Return (x, y) of the center of cell containing provided text 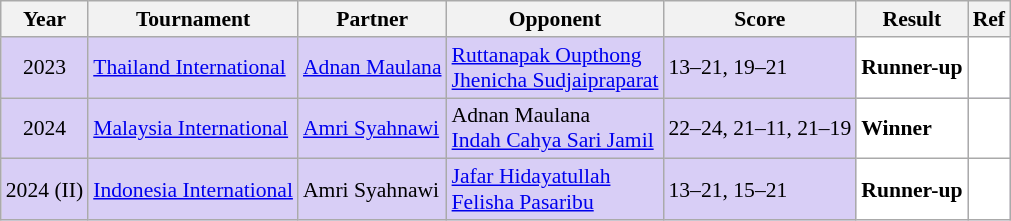
Indonesia International (193, 190)
Score (760, 19)
22–24, 21–11, 21–19 (760, 128)
Adnan Maulana Indah Cahya Sari Jamil (556, 128)
Ruttanapak Oupthong Jhenicha Sudjaipraparat (556, 68)
Malaysia International (193, 128)
Jafar Hidayatullah Felisha Pasaribu (556, 190)
Tournament (193, 19)
Year (44, 19)
2023 (44, 68)
13–21, 15–21 (760, 190)
Partner (372, 19)
13–21, 19–21 (760, 68)
Result (912, 19)
2024 (44, 128)
2024 (II) (44, 190)
Winner (912, 128)
Ref (989, 19)
Adnan Maulana (372, 68)
Opponent (556, 19)
Thailand International (193, 68)
